Locate the cell with the specified text and output its (x, y) center coordinate. 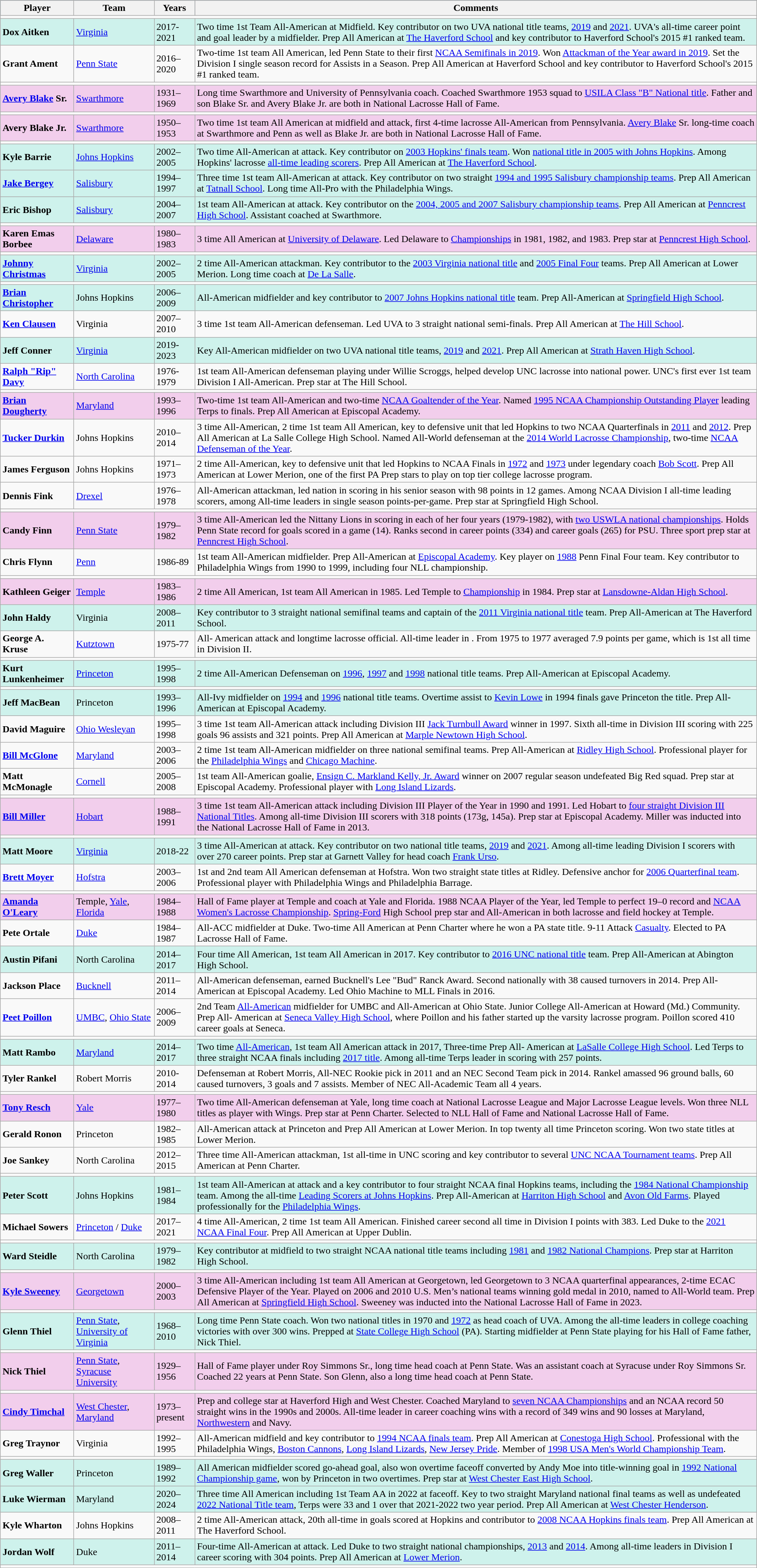
Ralph "Rip" Davy (37, 377)
Hobart (114, 816)
Jeff MacBean (37, 702)
1992–1995 (174, 1444)
2005–2008 (174, 782)
Ward Steidle (37, 1256)
Austin Pifani (37, 959)
Temple (114, 592)
3 time All American at University of Delaware. Led Delaware to Championships in 1981, 1982, and 1983. Prep star at Penncrest High School. (476, 239)
Jeff Conner (37, 350)
1973–present (174, 1412)
1980–1983 (174, 239)
Yale (114, 1108)
Bill Miller (37, 816)
Kutztown (114, 644)
1981–1984 (174, 1195)
2017–2021 (174, 1227)
2018-22 (174, 851)
Matt McMonagle (37, 782)
Dox Aitken (37, 32)
2 time All American, 1st team All American in 1985. Led Temple to Championship in 1984. Prep star at Lansdowne-Aldan High School. (476, 592)
Delaware (114, 239)
2004–2007 (174, 209)
Penn State, Syracuse University (114, 1372)
Penn State, University of Virginia (114, 1331)
Matt Moore (37, 851)
1950–1953 (174, 128)
2012–2015 (174, 1161)
Peter Scott (37, 1195)
Chris Flynn (37, 562)
1931–1969 (174, 99)
Key contributor at midfield to two straight NCAA national title teams including 1981 and 1982 National Champions. Prep star at Harriton High School. (476, 1256)
Cornell (114, 782)
Jordan Wolf (37, 1552)
Penn (114, 562)
Drexel (114, 495)
Ken Clausen (37, 324)
Tony Resch (37, 1108)
1976-1979 (174, 377)
Candy Finn (37, 530)
Brett Moyer (37, 878)
Princeton / Duke (114, 1227)
Brian Christopher (37, 297)
1984–1988 (174, 907)
Kurt Lunkenheimer (37, 673)
2016–2020 (174, 63)
2020–2024 (174, 1499)
Hofstra (114, 878)
1989–1992 (174, 1473)
Key All-American midfielder on two UVA national title teams, 2019 and 2021. Prep All American at Strath Haven High School. (476, 350)
Kyle Sweeney (37, 1291)
2017-2021 (174, 32)
Avery Blake Sr. (37, 99)
UMBC, Ohio State (114, 1017)
All-American midfielder and key contributor to 2007 Johns Hopkins national title team. Prep All-American at Springfield High School. (476, 297)
2019-2023 (174, 350)
Greg Waller (37, 1473)
Cindy Timchal (37, 1412)
1984–1987 (174, 933)
George A. Kruse (37, 644)
Bucknell (114, 985)
1971–1973 (174, 470)
Temple, Yale, Florida (114, 907)
1988–1991 (174, 816)
Karen Emas Borbee (37, 239)
Dennis Fink (37, 495)
John Haldy (37, 618)
West Chester, Maryland (114, 1412)
1986-89 (174, 562)
1929–1956 (174, 1372)
Luke Wierman (37, 1499)
Jake Bergey (37, 183)
Team (114, 8)
2010-2014 (174, 1078)
Four time All American, 1st team All American in 2017. Key contributor to 2016 UNC national title team. Prep All-American at Abington High School. (476, 959)
Jackson Place (37, 985)
2 time All-American Defenseman on 1996, 1997 and 1998 national title teams. Prep All-American at Episcopal Academy. (476, 673)
2000–2003 (174, 1291)
Player (37, 8)
3 time 1st team All-American defenseman. Led UVA to 3 straight national semi-finals. Prep All American at The Hill School. (476, 324)
Tyler Rankel (37, 1078)
Gerald Ronon (37, 1134)
1975-77 (174, 644)
1968–2010 (174, 1331)
Bill McGlone (37, 755)
Greg Traynor (37, 1444)
Michael Sowers (37, 1227)
Johnny Christmas (37, 268)
Pete Ortale (37, 933)
Ohio Wesleyan (114, 729)
2007–2010 (174, 324)
Matt Rambo (37, 1052)
Eric Bishop (37, 209)
Brian Dougherty (37, 406)
Georgetown (114, 1291)
Robert Morris (114, 1078)
1983–1986 (174, 592)
David Maguire (37, 729)
Joe Sankey (37, 1161)
Amanda O'Leary (37, 907)
Grant Ament (37, 63)
Comments (476, 8)
1994–1997 (174, 183)
Kyle Wharton (37, 1525)
1976–1978 (174, 495)
Kyle Barrie (37, 157)
1982–1985 (174, 1134)
2010–2014 (174, 438)
Nick Thiel (37, 1372)
Glenn Thiel (37, 1331)
Peet Poillon (37, 1017)
Tucker Durkin (37, 438)
1977–1980 (174, 1108)
James Ferguson (37, 470)
Kathleen Geiger (37, 592)
Avery Blake Jr. (37, 128)
Years (174, 8)
